Identify which cell holds the provided text, then report its (X, Y) central coordinate. 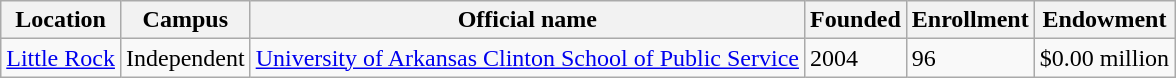
Official name (527, 20)
Campus (185, 20)
96 (970, 58)
University of Arkansas Clinton School of Public Service (527, 58)
Endowment (1104, 20)
Founded (855, 20)
Enrollment (970, 20)
Location (61, 20)
2004 (855, 58)
$0.00 million (1104, 58)
Little Rock (61, 58)
Independent (185, 58)
